Output the (x, y) coordinate of the center of the cell containing the given text.  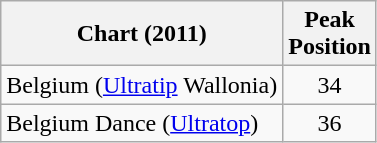
36 (330, 123)
PeakPosition (330, 34)
34 (330, 85)
Belgium Dance (Ultratop) (142, 123)
Chart (2011) (142, 34)
Belgium (Ultratip Wallonia) (142, 85)
